Find where the given text appears and provide that cell's center as (X, Y) coordinate. 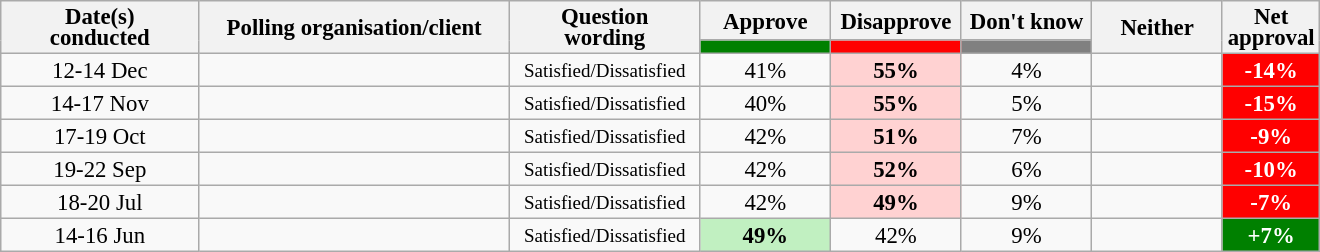
4% (1026, 70)
-10% (1271, 170)
-14% (1271, 70)
14-16 Jun (100, 236)
51% (896, 136)
Date(s)conducted (100, 28)
52% (896, 170)
-9% (1271, 136)
-15% (1271, 104)
5% (1026, 104)
12-14 Dec (100, 70)
7% (1026, 136)
17-19 Oct (100, 136)
Net approval (1271, 28)
-7% (1271, 202)
Approve (766, 20)
Questionwording (604, 28)
14-17 Nov (100, 104)
6% (1026, 170)
40% (766, 104)
19-22 Sep (100, 170)
41% (766, 70)
18-20 Jul (100, 202)
Polling organisation/client (354, 28)
Neither (1158, 28)
Disapprove (896, 20)
Don't know (1026, 20)
+7% (1271, 236)
